Detect which cell encompasses the target text, then output its [X, Y] center coordinate. 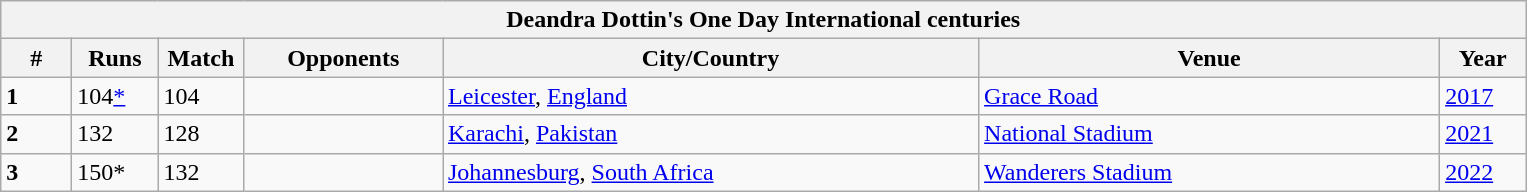
104* [115, 96]
Runs [115, 58]
Opponents [344, 58]
128 [201, 134]
Johannesburg, South Africa [710, 172]
3 [36, 172]
City/Country [710, 58]
2 [36, 134]
Karachi, Pakistan [710, 134]
Grace Road [1210, 96]
2017 [1483, 96]
1 [36, 96]
National Stadium [1210, 134]
# [36, 58]
2021 [1483, 134]
Leicester, England [710, 96]
Match [201, 58]
Deandra Dottin's One Day International centuries [764, 20]
150* [115, 172]
2022 [1483, 172]
104 [201, 96]
Year [1483, 58]
Venue [1210, 58]
Wanderers Stadium [1210, 172]
